Provide the (X, Y) coordinate of the cell's center where the given text is located.  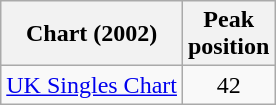
42 (228, 85)
Peakposition (228, 34)
Chart (2002) (92, 34)
UK Singles Chart (92, 85)
